Provide the (x, y) coordinate of the cell's center where the given text is located.  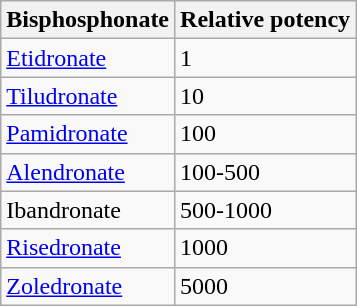
Etidronate (88, 58)
Bisphosphonate (88, 20)
Tiludronate (88, 96)
Risedronate (88, 248)
100-500 (266, 172)
1000 (266, 248)
Alendronate (88, 172)
1 (266, 58)
Relative potency (266, 20)
Zoledronate (88, 286)
5000 (266, 286)
100 (266, 134)
Pamidronate (88, 134)
500-1000 (266, 210)
10 (266, 96)
Ibandronate (88, 210)
